Output the (x, y) coordinate of the center of the cell containing the given text.  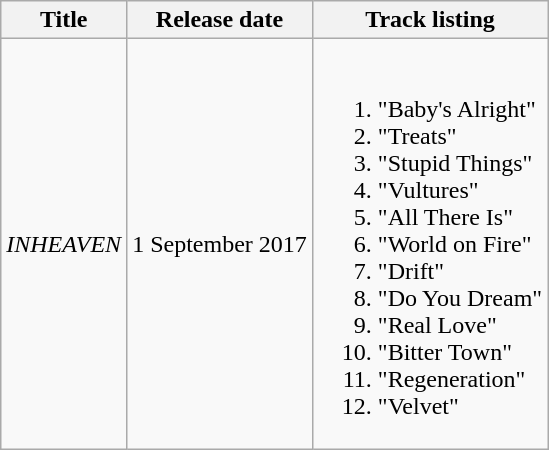
1 September 2017 (220, 244)
Track listing (430, 20)
Release date (220, 20)
"Baby's Alright""Treats""Stupid Things""Vultures""All There Is""World on Fire""Drift""Do You Dream""Real Love""Bitter Town""Regeneration""Velvet" (430, 244)
Title (64, 20)
INHEAVEN (64, 244)
